For the text-containing cell, return its midpoint in [X, Y] coordinate format. 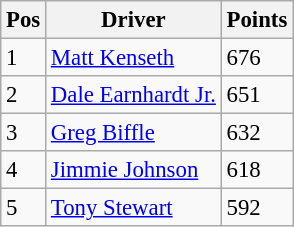
Driver [134, 20]
4 [24, 170]
Dale Earnhardt Jr. [134, 95]
2 [24, 95]
Matt Kenseth [134, 58]
592 [256, 208]
676 [256, 58]
Points [256, 20]
651 [256, 95]
5 [24, 208]
1 [24, 58]
Pos [24, 20]
3 [24, 133]
618 [256, 170]
Jimmie Johnson [134, 170]
Greg Biffle [134, 133]
Tony Stewart [134, 208]
632 [256, 133]
